Extract the (x, y) coordinate from the center of the cell holding the provided text.  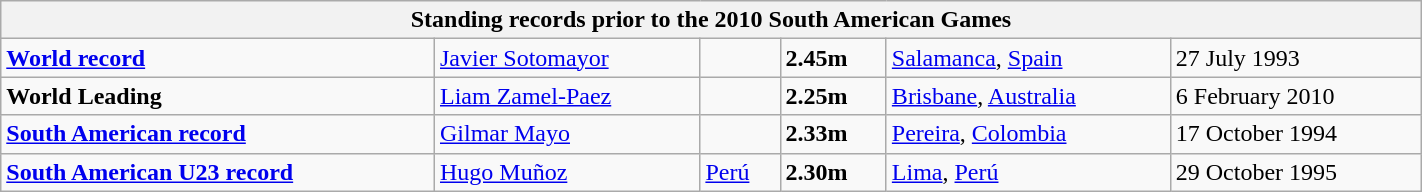
6 February 2010 (1296, 96)
29 October 1995 (1296, 172)
Javier Sotomayor (566, 58)
Perú (740, 172)
2.30m (833, 172)
Gilmar Mayo (566, 134)
Liam Zamel-Paez (566, 96)
South American record (218, 134)
2.45m (833, 58)
Pereira, Colombia (1028, 134)
Brisbane, Australia (1028, 96)
World Leading (218, 96)
Lima, Perú (1028, 172)
Hugo Muñoz (566, 172)
17 October 1994 (1296, 134)
Salamanca, Spain (1028, 58)
South American U23 record (218, 172)
27 July 1993 (1296, 58)
Standing records prior to the 2010 South American Games (711, 20)
2.33m (833, 134)
World record (218, 58)
2.25m (833, 96)
